Return the [x, y] coordinate for the center point of the cell that contains the specified text.  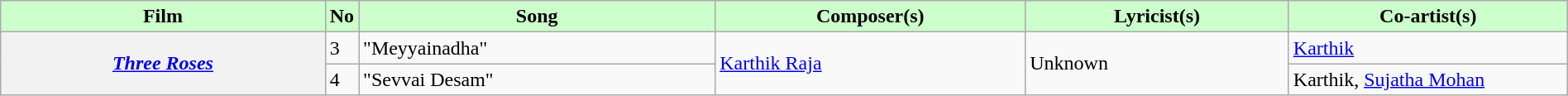
"Meyyainadha" [538, 48]
No [342, 17]
Song [538, 17]
Lyricist(s) [1158, 17]
Karthik, Sujatha Mohan [1427, 79]
Three Roses [163, 64]
"Sevvai Desam" [538, 79]
Film [163, 17]
Composer(s) [870, 17]
3 [342, 48]
4 [342, 79]
Karthik Raja [870, 64]
Unknown [1158, 64]
Co-artist(s) [1427, 17]
Karthik [1427, 48]
